From the cell containing the given text, extract its center point as (X, Y) coordinate. 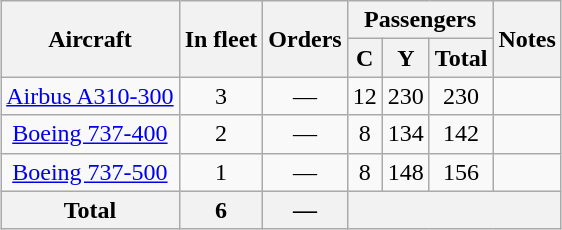
Orders (305, 39)
In fleet (221, 39)
148 (406, 172)
Airbus A310-300 (90, 96)
C (364, 58)
12 (364, 96)
Y (406, 58)
134 (406, 134)
1 (221, 172)
2 (221, 134)
156 (461, 172)
Boeing 737-400 (90, 134)
Notes (527, 39)
6 (221, 210)
Aircraft (90, 39)
142 (461, 134)
Passengers (420, 20)
Boeing 737-500 (90, 172)
3 (221, 96)
